For the text-containing cell, return its midpoint in [X, Y] coordinate format. 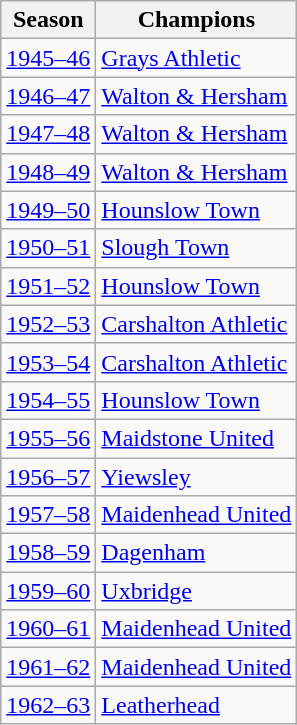
1953–54 [48, 362]
1957–58 [48, 515]
Slough Town [196, 248]
1954–55 [48, 400]
Leatherhead [196, 705]
1959–60 [48, 591]
Champions [196, 20]
1949–50 [48, 210]
1962–63 [48, 705]
Grays Athletic [196, 58]
1958–59 [48, 553]
1961–62 [48, 667]
1952–53 [48, 324]
1945–46 [48, 58]
1951–52 [48, 286]
Season [48, 20]
Dagenham [196, 553]
1955–56 [48, 438]
Maidstone United [196, 438]
1956–57 [48, 477]
Uxbridge [196, 591]
1946–47 [48, 96]
Yiewsley [196, 477]
1948–49 [48, 172]
1947–48 [48, 134]
1960–61 [48, 629]
1950–51 [48, 248]
